Search for the cell housing the specified text and yield its (X, Y) center coordinate. 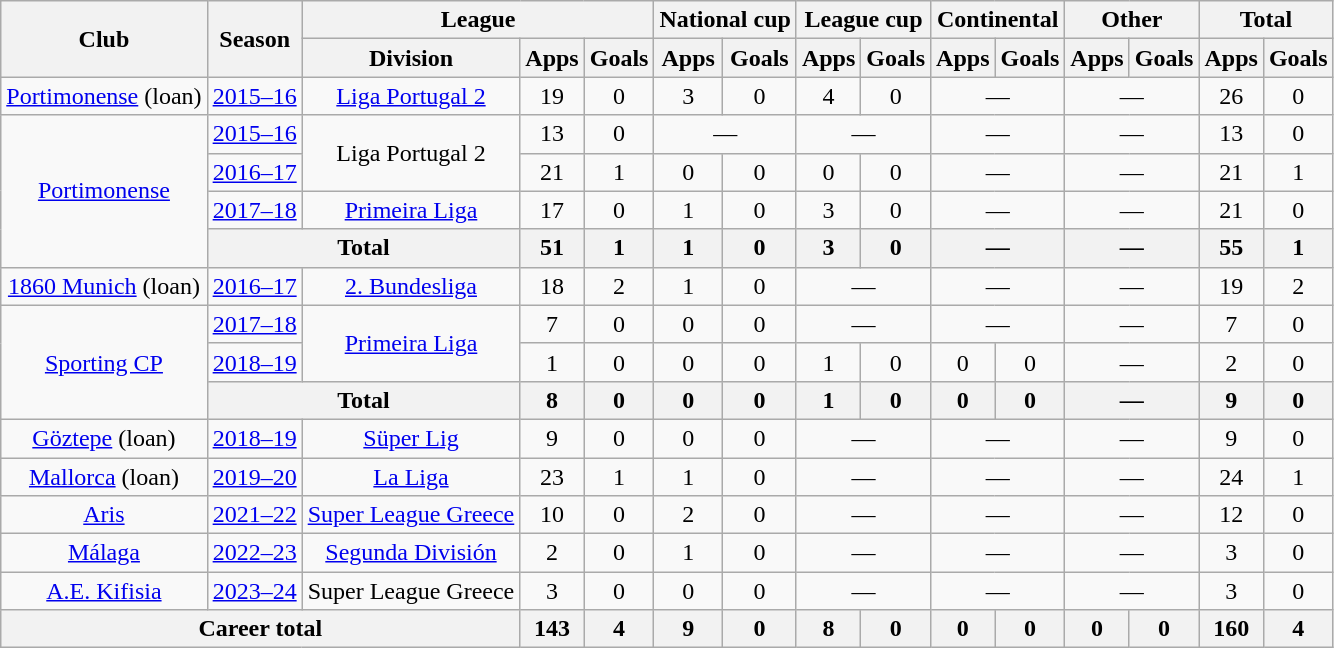
2022–23 (254, 553)
12 (1231, 515)
2. Bundesliga (411, 286)
Career total (260, 629)
Sporting CP (104, 362)
18 (552, 286)
National cup (725, 20)
Göztepe (loan) (104, 438)
League (478, 20)
Division (411, 58)
10 (552, 515)
51 (552, 248)
Portimonense (loan) (104, 96)
24 (1231, 477)
2021–22 (254, 515)
26 (1231, 96)
Portimonense (104, 191)
143 (552, 629)
Mallorca (loan) (104, 477)
Continental (998, 20)
Other (1132, 20)
1860 Munich (loan) (104, 286)
League cup (863, 20)
55 (1231, 248)
23 (552, 477)
Segunda División (411, 553)
2023–24 (254, 591)
2019–20 (254, 477)
Süper Lig (411, 438)
La Liga (411, 477)
17 (552, 210)
Club (104, 39)
Málaga (104, 553)
A.E. Kifisia (104, 591)
Aris (104, 515)
Season (254, 39)
160 (1231, 629)
